Provide the (X, Y) coordinate of the cell's center where the given text is located.  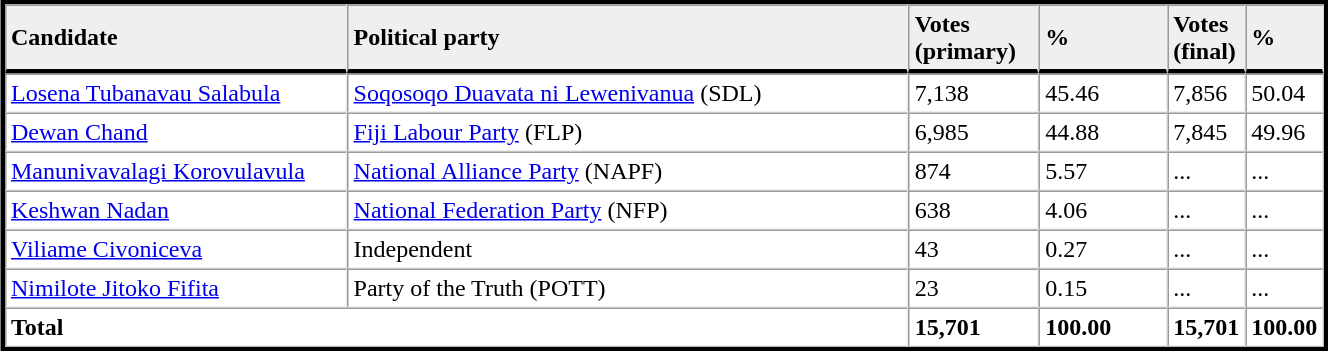
23 (974, 288)
Candidate (176, 38)
National Federation Party (NFP) (628, 210)
5.57 (1103, 172)
Manunivavalagi Korovulavula (176, 172)
National Alliance Party (NAPF) (628, 172)
50.04 (1284, 94)
Keshwan Nadan (176, 210)
43 (974, 250)
Fiji Labour Party (FLP) (628, 132)
4.06 (1103, 210)
Total (457, 328)
0.27 (1103, 250)
6,985 (974, 132)
Votes(primary) (974, 38)
Nimilote Jitoko Fifita (176, 288)
Dewan Chand (176, 132)
Independent (628, 250)
7,856 (1206, 94)
49.96 (1284, 132)
7,138 (974, 94)
7,845 (1206, 132)
Votes(final) (1206, 38)
0.15 (1103, 288)
Party of the Truth (POTT) (628, 288)
Viliame Civoniceva (176, 250)
874 (974, 172)
Losena Tubanavau Salabula (176, 94)
638 (974, 210)
44.88 (1103, 132)
45.46 (1103, 94)
Political party (628, 38)
Soqosoqo Duavata ni Lewenivanua (SDL) (628, 94)
